Locate the cell with the specified text and output its [x, y] center coordinate. 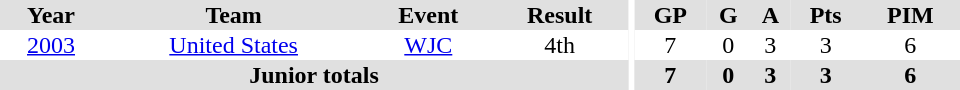
PIM [910, 15]
WJC [428, 45]
A [770, 15]
United States [234, 45]
G [728, 15]
Team [234, 15]
Pts [826, 15]
Result [560, 15]
Year [51, 15]
GP [670, 15]
4th [560, 45]
Junior totals [314, 75]
Event [428, 15]
2003 [51, 45]
